Scan for the cell matching the given text and deliver its [X, Y] coordinate at center. 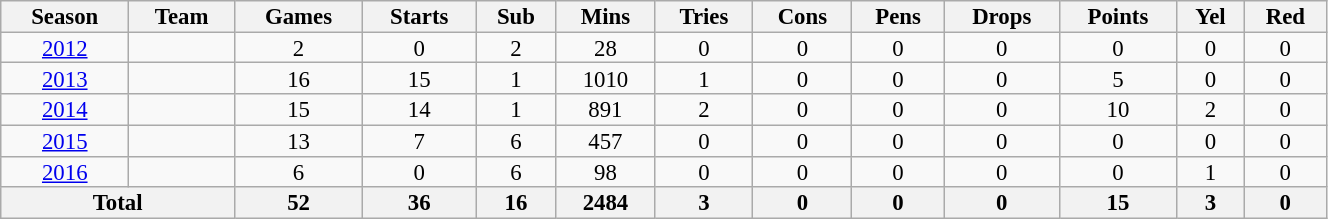
10 [1118, 110]
2014 [65, 110]
14 [420, 110]
Total [118, 204]
36 [420, 204]
891 [606, 110]
457 [606, 140]
28 [606, 48]
2016 [65, 172]
Sub [516, 16]
2013 [65, 78]
7 [420, 140]
2015 [65, 140]
13 [299, 140]
98 [606, 172]
Season [65, 16]
Red [1285, 16]
Team [182, 16]
52 [299, 204]
Starts [420, 16]
5 [1118, 78]
Cons [802, 16]
Games [299, 16]
Points [1118, 16]
Drops [1002, 16]
Yel [1211, 16]
1010 [606, 78]
2484 [606, 204]
2012 [65, 48]
Pens [898, 16]
Tries [704, 16]
Mins [606, 16]
